Find where the given text appears and provide that cell's center as [x, y] coordinate. 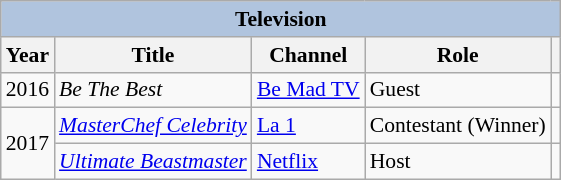
Channel [308, 55]
Title [153, 55]
La 1 [308, 126]
2017 [28, 144]
Ultimate Beastmaster [153, 162]
Contestant (Winner) [458, 126]
Year [28, 55]
2016 [28, 90]
MasterChef Celebrity [153, 126]
Be The Best [153, 90]
Host [458, 162]
Netflix [308, 162]
Role [458, 55]
Guest [458, 90]
Television [281, 19]
Be Mad TV [308, 90]
